Pinpoint the cell where the given text exists, returning its (X, Y) midpoint coordinate. 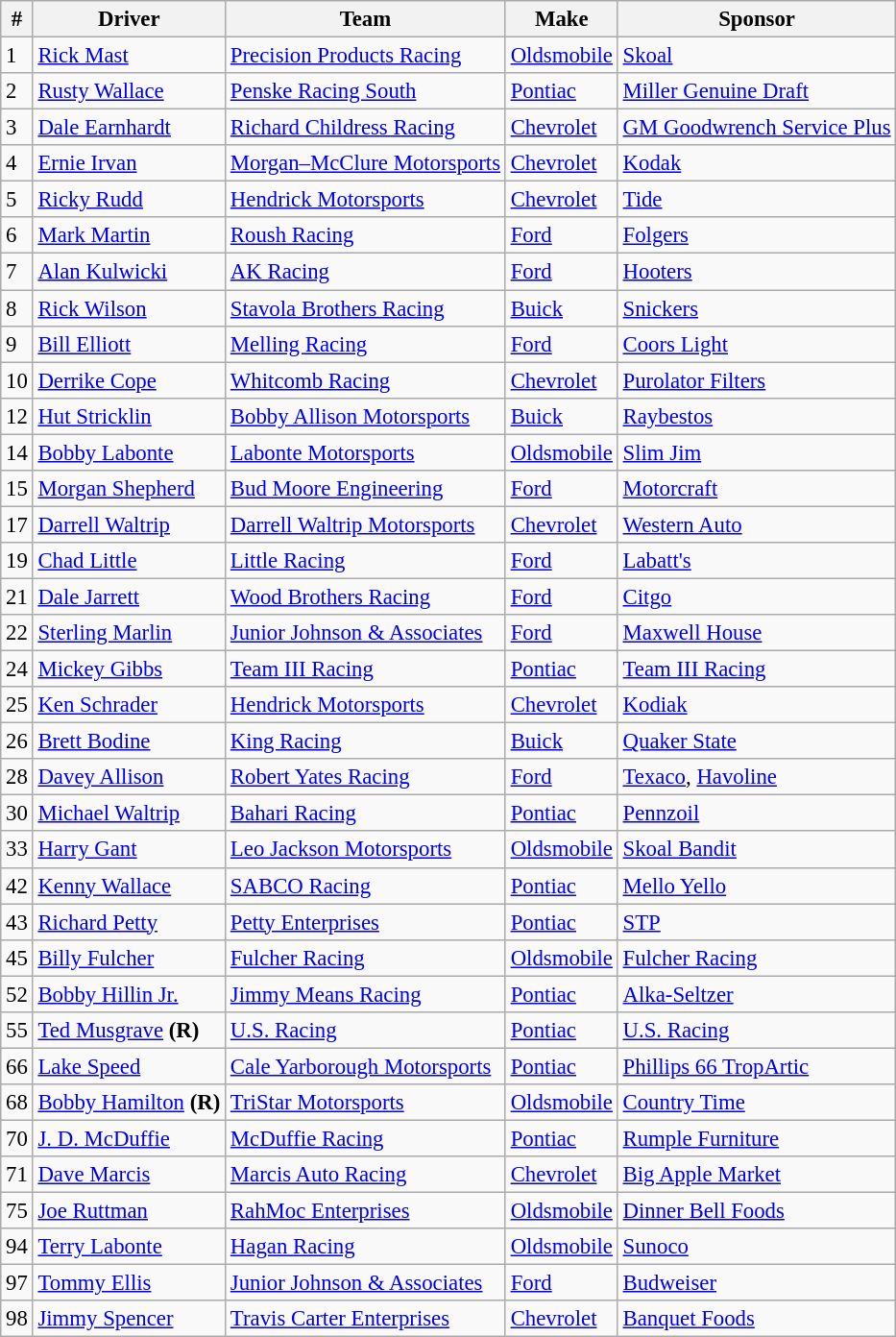
Mark Martin (129, 235)
Driver (129, 19)
Sponsor (757, 19)
Dale Earnhardt (129, 128)
24 (17, 669)
Tide (757, 200)
SABCO Racing (366, 886)
Cale Yarborough Motorsports (366, 1066)
Travis Carter Enterprises (366, 1319)
J. D. McDuffie (129, 1138)
Ricky Rudd (129, 200)
22 (17, 633)
25 (17, 705)
Rusty Wallace (129, 91)
Rumple Furniture (757, 1138)
Texaco, Havoline (757, 777)
GM Goodwrench Service Plus (757, 128)
Ted Musgrave (R) (129, 1031)
Mello Yello (757, 886)
Banquet Foods (757, 1319)
Roush Racing (366, 235)
Alan Kulwicki (129, 272)
Bobby Labonte (129, 452)
45 (17, 958)
Kodak (757, 163)
Petty Enterprises (366, 922)
Billy Fulcher (129, 958)
26 (17, 741)
Bill Elliott (129, 344)
# (17, 19)
21 (17, 596)
Labatt's (757, 561)
Maxwell House (757, 633)
Tommy Ellis (129, 1283)
Labonte Motorsports (366, 452)
30 (17, 814)
15 (17, 489)
Stavola Brothers Racing (366, 308)
Bobby Allison Motorsports (366, 416)
Hooters (757, 272)
14 (17, 452)
43 (17, 922)
5 (17, 200)
Dave Marcis (129, 1175)
Motorcraft (757, 489)
Michael Waltrip (129, 814)
Miller Genuine Draft (757, 91)
Robert Yates Racing (366, 777)
Richard Petty (129, 922)
10 (17, 380)
Sunoco (757, 1247)
19 (17, 561)
Quaker State (757, 741)
28 (17, 777)
Brett Bodine (129, 741)
8 (17, 308)
4 (17, 163)
Purolator Filters (757, 380)
Team (366, 19)
94 (17, 1247)
Richard Childress Racing (366, 128)
Kenny Wallace (129, 886)
Darrell Waltrip (129, 524)
TriStar Motorsports (366, 1103)
Raybestos (757, 416)
Jimmy Means Racing (366, 994)
Citgo (757, 596)
Morgan–McClure Motorsports (366, 163)
Joe Ruttman (129, 1211)
Whitcomb Racing (366, 380)
Chad Little (129, 561)
Slim Jim (757, 452)
12 (17, 416)
Leo Jackson Motorsports (366, 850)
Pennzoil (757, 814)
98 (17, 1319)
STP (757, 922)
66 (17, 1066)
6 (17, 235)
Big Apple Market (757, 1175)
Terry Labonte (129, 1247)
Phillips 66 TropArtic (757, 1066)
17 (17, 524)
55 (17, 1031)
Wood Brothers Racing (366, 596)
9 (17, 344)
Darrell Waltrip Motorsports (366, 524)
AK Racing (366, 272)
Mickey Gibbs (129, 669)
Bahari Racing (366, 814)
Jimmy Spencer (129, 1319)
King Racing (366, 741)
42 (17, 886)
71 (17, 1175)
Lake Speed (129, 1066)
Sterling Marlin (129, 633)
Melling Racing (366, 344)
McDuffie Racing (366, 1138)
Coors Light (757, 344)
2 (17, 91)
Folgers (757, 235)
Hagan Racing (366, 1247)
97 (17, 1283)
3 (17, 128)
RahMoc Enterprises (366, 1211)
33 (17, 850)
Snickers (757, 308)
Bobby Hillin Jr. (129, 994)
Little Racing (366, 561)
Dale Jarrett (129, 596)
Derrike Cope (129, 380)
Rick Mast (129, 56)
Dinner Bell Foods (757, 1211)
Kodiak (757, 705)
Country Time (757, 1103)
70 (17, 1138)
Skoal Bandit (757, 850)
Budweiser (757, 1283)
Marcis Auto Racing (366, 1175)
Harry Gant (129, 850)
68 (17, 1103)
Davey Allison (129, 777)
Rick Wilson (129, 308)
Alka-Seltzer (757, 994)
Morgan Shepherd (129, 489)
Ernie Irvan (129, 163)
52 (17, 994)
Precision Products Racing (366, 56)
Hut Stricklin (129, 416)
1 (17, 56)
Ken Schrader (129, 705)
Skoal (757, 56)
Bud Moore Engineering (366, 489)
Penske Racing South (366, 91)
Western Auto (757, 524)
Bobby Hamilton (R) (129, 1103)
Make (561, 19)
75 (17, 1211)
7 (17, 272)
